Output the [x, y] coordinate of the center of the cell containing the given text.  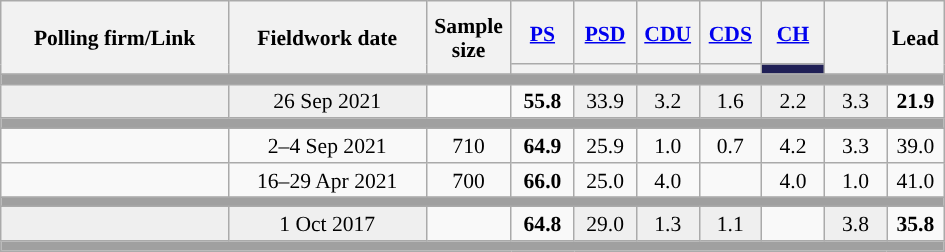
1.6 [730, 101]
41.0 [916, 180]
64.9 [542, 146]
25.9 [606, 146]
21.9 [916, 101]
Polling firm/Link [115, 38]
33.9 [606, 101]
PS [542, 32]
2.2 [794, 101]
26 Sep 2021 [327, 101]
55.8 [542, 101]
Lead [916, 38]
16–29 Apr 2021 [327, 180]
CDS [730, 32]
1 Oct 2017 [327, 224]
64.8 [542, 224]
25.0 [606, 180]
1.1 [730, 224]
39.0 [916, 146]
CDU [668, 32]
Fieldwork date [327, 38]
4.2 [794, 146]
29.0 [606, 224]
PSD [606, 32]
CH [794, 32]
66.0 [542, 180]
700 [468, 180]
2–4 Sep 2021 [327, 146]
1.3 [668, 224]
3.2 [668, 101]
35.8 [916, 224]
0.7 [730, 146]
710 [468, 146]
3.8 [856, 224]
Sample size [468, 38]
